Capture the cell that displays the provided text and extract its (x, y) central coordinate. 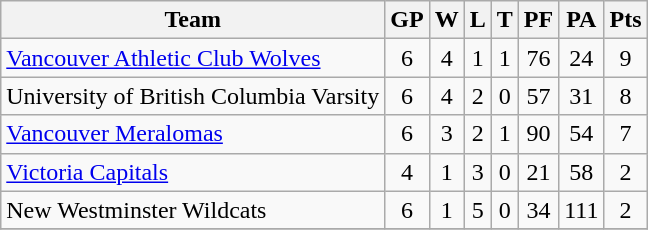
PA (582, 20)
31 (582, 96)
90 (538, 134)
54 (582, 134)
New Westminster Wildcats (193, 210)
PF (538, 20)
Pts (626, 20)
58 (582, 172)
8 (626, 96)
W (446, 20)
21 (538, 172)
Team (193, 20)
Vancouver Athletic Club Wolves (193, 58)
57 (538, 96)
5 (478, 210)
76 (538, 58)
24 (582, 58)
34 (538, 210)
University of British Columbia Varsity (193, 96)
T (504, 20)
111 (582, 210)
9 (626, 58)
L (478, 20)
Vancouver Meralomas (193, 134)
GP (407, 20)
7 (626, 134)
Victoria Capitals (193, 172)
